Pinpoint the cell where the given text exists, returning its (x, y) midpoint coordinate. 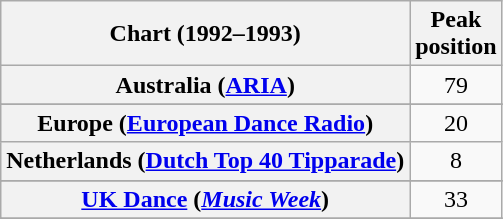
Chart (1992–1993) (206, 34)
Australia (ARIA) (206, 85)
8 (456, 161)
Europe (European Dance Radio) (206, 123)
UK Dance (Music Week) (206, 199)
Peakposition (456, 34)
Netherlands (Dutch Top 40 Tipparade) (206, 161)
20 (456, 123)
33 (456, 199)
79 (456, 85)
